Extract the (X, Y) coordinate from the center of the cell holding the provided text.  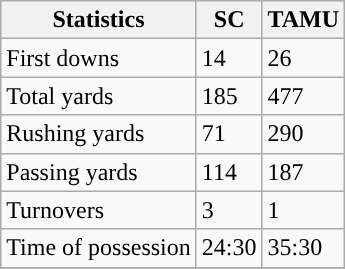
1 (304, 210)
290 (304, 134)
187 (304, 172)
Total yards (99, 96)
14 (229, 58)
Passing yards (99, 172)
71 (229, 134)
26 (304, 58)
Rushing yards (99, 134)
Statistics (99, 20)
First downs (99, 58)
TAMU (304, 20)
SC (229, 20)
3 (229, 210)
24:30 (229, 248)
114 (229, 172)
35:30 (304, 248)
185 (229, 96)
Time of possession (99, 248)
Turnovers (99, 210)
477 (304, 96)
